Return [X, Y] of the center of cell containing provided text 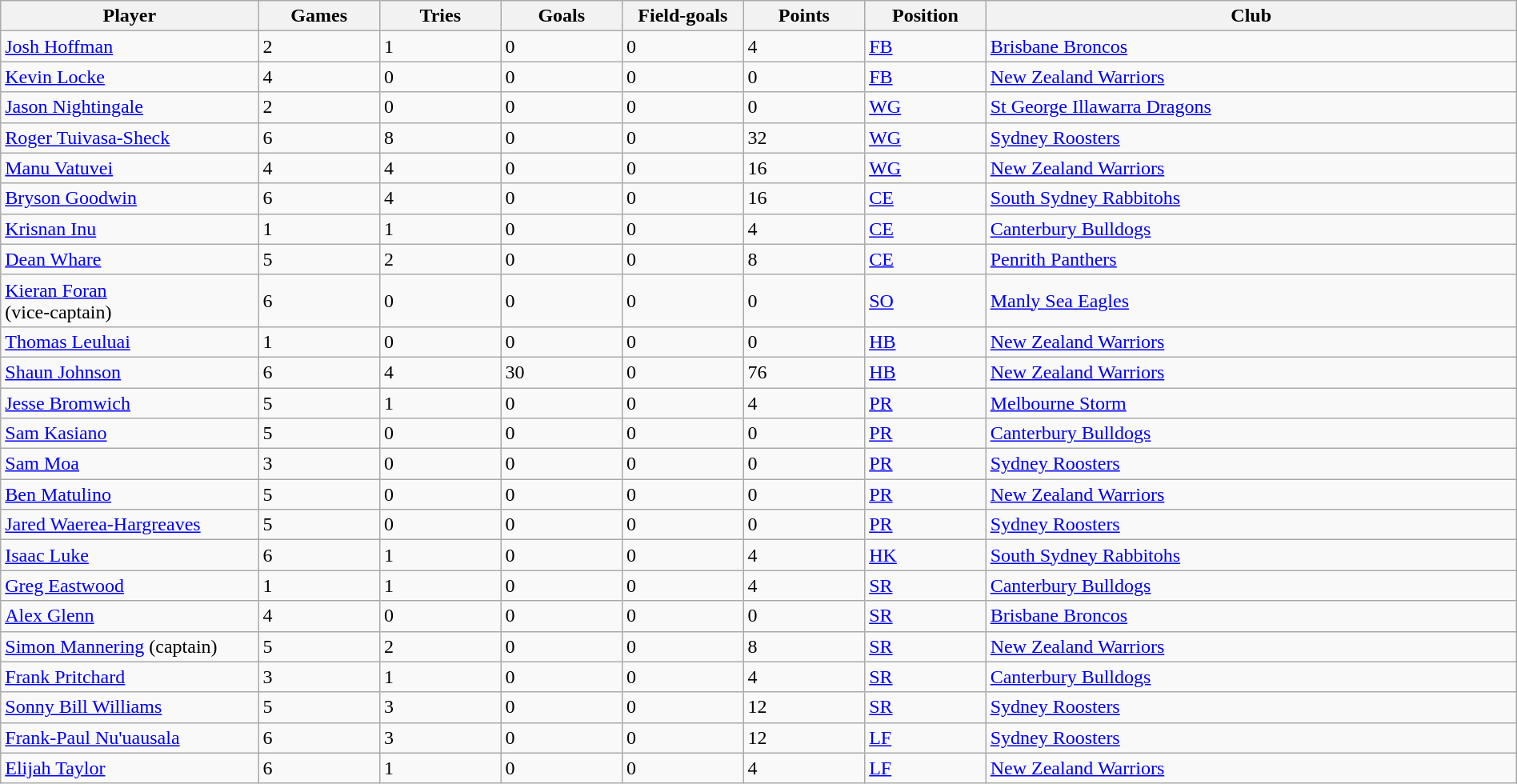
Bryson Goodwin [130, 198]
Thomas Leuluai [130, 342]
Frank-Paul Nu'uausala [130, 738]
Manly Sea Eagles [1251, 301]
Player [130, 16]
Manu Vatuvei [130, 168]
32 [804, 138]
Shaun Johnson [130, 372]
Sam Moa [130, 464]
St George Illawarra Dragons [1251, 107]
Sonny Bill Williams [130, 707]
Jared Waerea-Hargreaves [130, 525]
Jason Nightingale [130, 107]
HK [926, 555]
30 [562, 372]
Penrith Panthers [1251, 259]
Simon Mannering (captain) [130, 646]
Sam Kasiano [130, 434]
Club [1251, 16]
Field-goals [683, 16]
Ben Matulino [130, 494]
Jesse Bromwich [130, 402]
Greg Eastwood [130, 586]
Games [319, 16]
SO [926, 301]
Kevin Locke [130, 77]
Goals [562, 16]
Kieran Foran(vice-captain) [130, 301]
Josh Hoffman [130, 46]
Krisnan Inu [130, 229]
Frank Pritchard [130, 677]
Melbourne Storm [1251, 402]
Dean Whare [130, 259]
Roger Tuivasa-Sheck [130, 138]
Tries [440, 16]
Alex Glenn [130, 616]
Isaac Luke [130, 555]
76 [804, 372]
Position [926, 16]
Elijah Taylor [130, 768]
Points [804, 16]
